Scan for the cell matching the given text and deliver its (X, Y) coordinate at center. 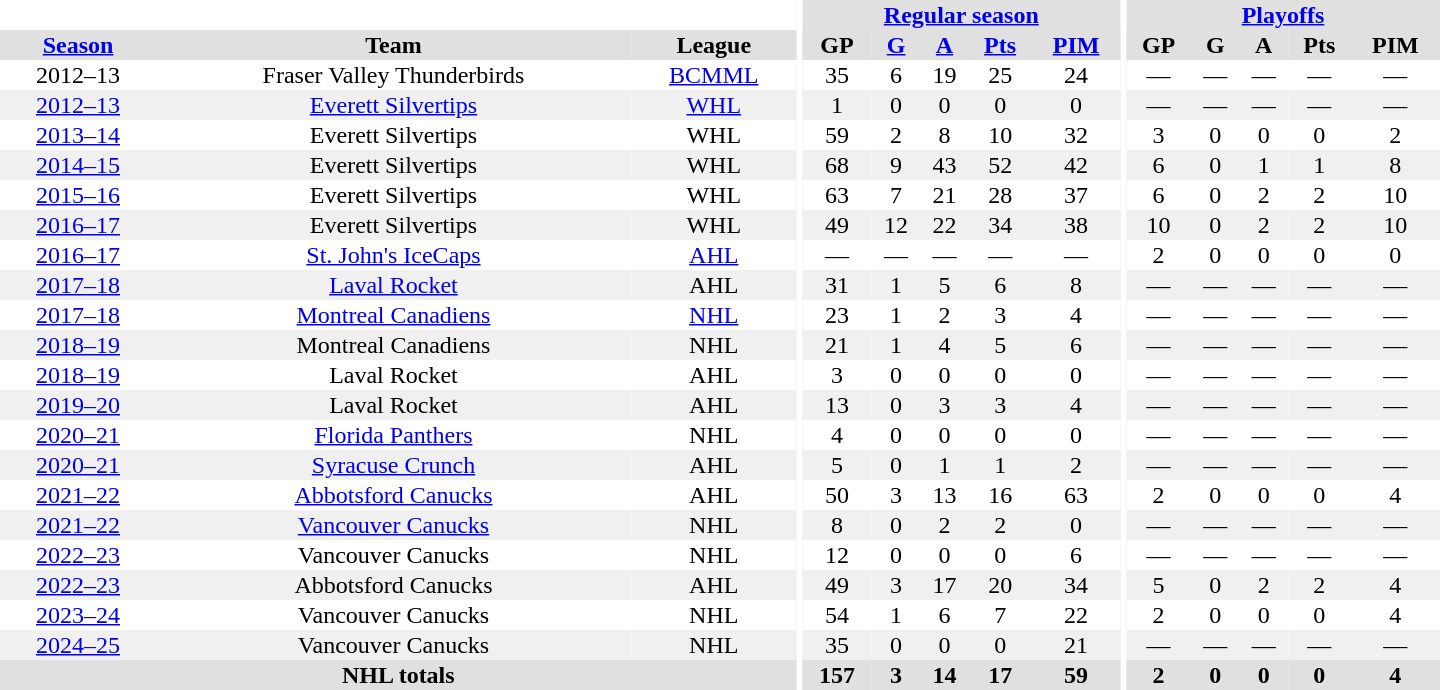
Fraser Valley Thunderbirds (394, 75)
St. John's IceCaps (394, 255)
37 (1076, 195)
157 (837, 675)
2013–14 (78, 135)
BCMML (714, 75)
38 (1076, 225)
43 (944, 165)
25 (1000, 75)
NHL totals (398, 675)
Regular season (962, 15)
16 (1000, 495)
28 (1000, 195)
2019–20 (78, 405)
2015–16 (78, 195)
52 (1000, 165)
Syracuse Crunch (394, 465)
32 (1076, 135)
2024–25 (78, 645)
19 (944, 75)
Florida Panthers (394, 435)
Season (78, 45)
2014–15 (78, 165)
14 (944, 675)
League (714, 45)
20 (1000, 585)
24 (1076, 75)
54 (837, 615)
2023–24 (78, 615)
9 (896, 165)
50 (837, 495)
23 (837, 315)
42 (1076, 165)
Playoffs (1283, 15)
Team (394, 45)
68 (837, 165)
31 (837, 285)
